From the cell containing the given text, extract its center point as (x, y) coordinate. 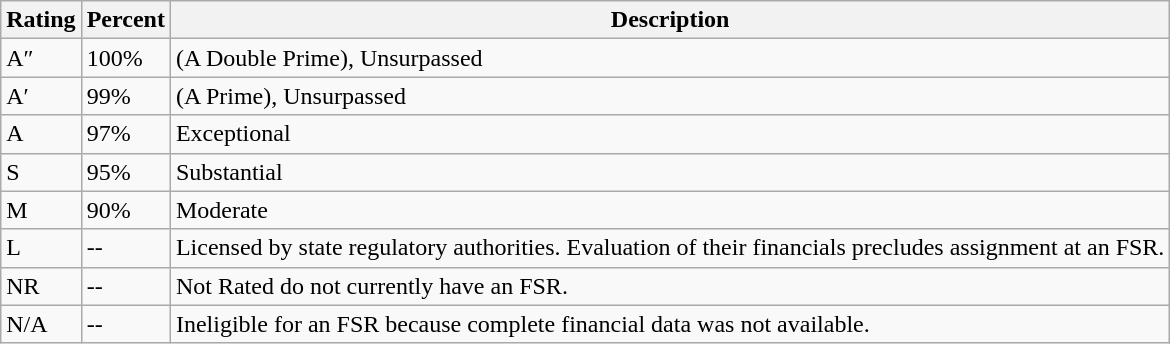
Description (670, 20)
Ineligible for an FSR because complete financial data was not available. (670, 324)
(A Prime), Unsurpassed (670, 96)
M (41, 210)
L (41, 248)
(A Double Prime), Unsurpassed (670, 58)
97% (126, 134)
Percent (126, 20)
90% (126, 210)
A′ (41, 96)
N/A (41, 324)
100% (126, 58)
S (41, 172)
Substantial (670, 172)
99% (126, 96)
Not Rated do not currently have an FSR. (670, 286)
NR (41, 286)
Rating (41, 20)
Moderate (670, 210)
95% (126, 172)
Exceptional (670, 134)
Licensed by state regulatory authorities. Evaluation of their financials precludes assignment at an FSR. (670, 248)
A (41, 134)
A″ (41, 58)
